Return the [x, y] coordinate for the center point of the cell that contains the specified text.  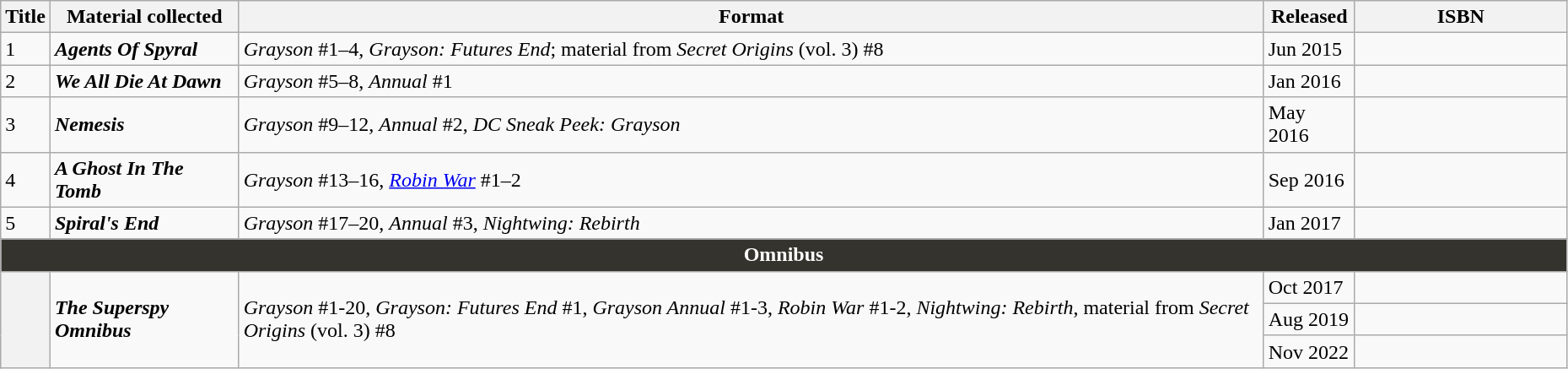
Title [25, 17]
Nemesis [144, 125]
Oct 2017 [1309, 287]
3 [25, 125]
Grayson #13–16, Robin War #1–2 [751, 179]
Jan 2017 [1309, 223]
The Superspy Omnibus [144, 319]
Agents Of Spyral [144, 49]
4 [25, 179]
Grayson #17–20, Annual #3, Nightwing: Rebirth [751, 223]
Grayson #1–4, Grayson: Futures End; material from Secret Origins (vol. 3) #8 [751, 49]
2 [25, 81]
Format [751, 17]
Material collected [144, 17]
May 2016 [1309, 125]
Jan 2016 [1309, 81]
5 [25, 223]
Aug 2019 [1309, 319]
Grayson #5–8, Annual #1 [751, 81]
Grayson #1-20, Grayson: Futures End #1, Grayson Annual #1-3, Robin War #1-2, Nightwing: Rebirth, material from Secret Origins (vol. 3) #8 [751, 319]
Omnibus [784, 255]
We All Die At Dawn [144, 81]
1 [25, 49]
Spiral's End [144, 223]
Jun 2015 [1309, 49]
Nov 2022 [1309, 351]
A Ghost In The Tomb [144, 179]
Grayson #9–12, Annual #2, DC Sneak Peek: Grayson [751, 125]
Released [1309, 17]
ISBN [1461, 17]
Sep 2016 [1309, 179]
